Output the (X, Y) coordinate of the center of the cell containing the given text.  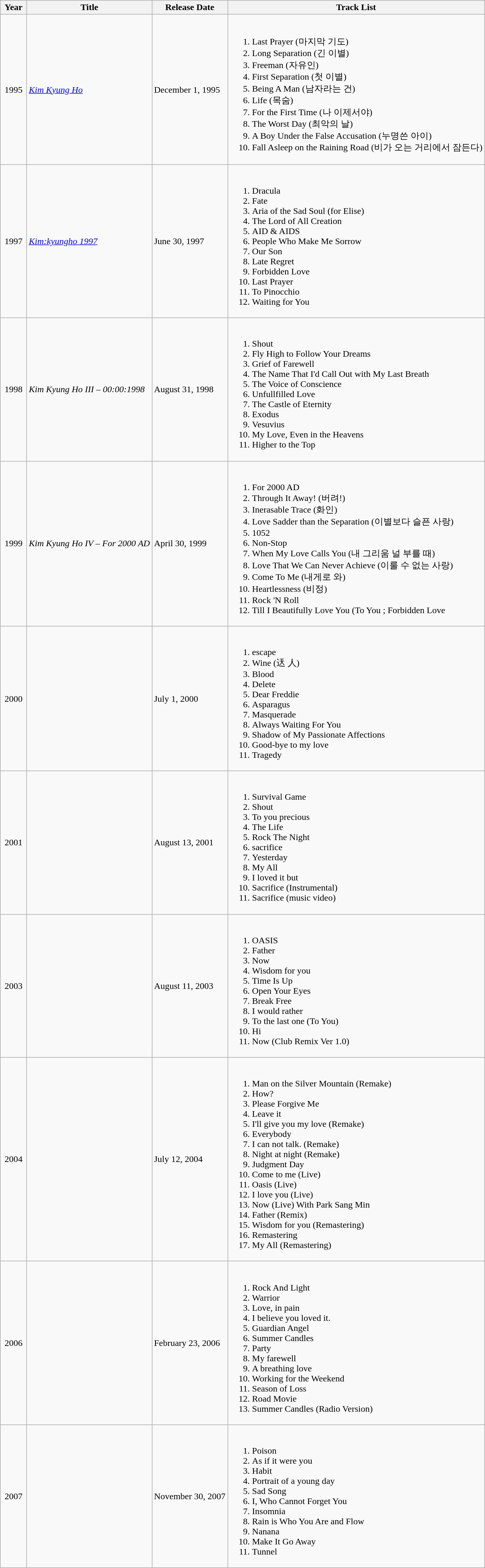
Title (90, 7)
Release Date (190, 7)
2000 (13, 699)
1999 (13, 544)
PoisonAs if it were youHabitPortrait of a young daySad SongI, Who Cannot Forget YouInsomniaRain is Who You Are and FlowNananaMake It Go AwayTunnel (356, 1496)
February 23, 2006 (190, 1343)
July 1, 2000 (190, 699)
July 12, 2004 (190, 1159)
2006 (13, 1343)
1995 (13, 90)
1997 (13, 241)
2003 (13, 986)
August 31, 1998 (190, 390)
June 30, 1997 (190, 241)
August 11, 2003 (190, 986)
1998 (13, 390)
Survival GameShoutTo you preciousThe LifeRock The NightsacrificeYesterdayMy AllI loved it butSacrifice (Instrumental)Sacrifice (music video) (356, 843)
Kim Kyung Ho (90, 90)
2001 (13, 843)
August 13, 2001 (190, 843)
April 30, 1999 (190, 544)
December 1, 1995 (190, 90)
Kim:kyungho 1997 (90, 241)
escapeWine (迗 人)BloodDeleteDear FreddieAsparagusMasqueradeAlways Waiting For YouShadow of My Passionate AffectionsGood-bye to my loveTragedy (356, 699)
Kim Kyung Ho III – 00:00:1998 (90, 390)
OASISFatherNowWisdom for youTime Is UpOpen Your EyesBreak FreeI would ratherTo the last one (To You)HiNow (Club Remix Ver 1.0) (356, 986)
November 30, 2007 (190, 1496)
Kim Kyung Ho IV – For 2000 AD (90, 544)
Track List (356, 7)
Year (13, 7)
2004 (13, 1159)
2007 (13, 1496)
